Provide the (x, y) coordinate of the cell's center where the given text is located.  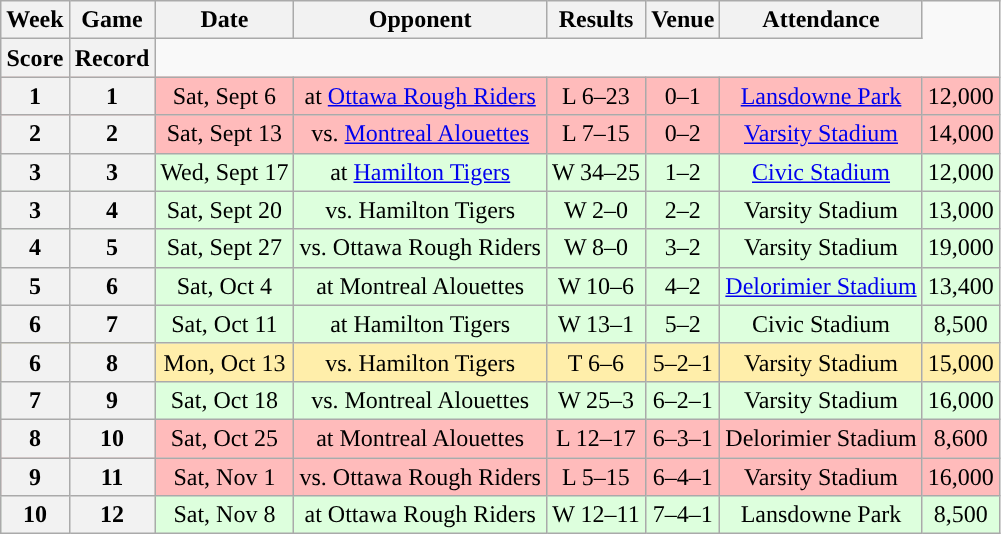
L 6–23 (596, 96)
L 7–15 (596, 134)
W 10–6 (596, 286)
0–1 (683, 96)
Venue (683, 20)
Game (112, 20)
Sat, Oct 11 (224, 324)
1–2 (683, 172)
12 (112, 515)
8,600 (960, 438)
15,000 (960, 362)
13,400 (960, 286)
W 13–1 (596, 324)
Date (224, 20)
L 5–15 (596, 477)
Sat, Sept 27 (224, 248)
W 8–0 (596, 248)
Attendance (821, 20)
5–2–1 (683, 362)
W 12–11 (596, 515)
Sat, Sept 6 (224, 96)
Sat, Oct 18 (224, 400)
Opponent (420, 20)
Results (596, 20)
13,000 (960, 210)
W 25–3 (596, 400)
7–4–1 (683, 515)
6–3–1 (683, 438)
11 (112, 477)
Sat, Nov 8 (224, 515)
Score (35, 58)
14,000 (960, 134)
T 6–6 (596, 362)
Mon, Oct 13 (224, 362)
Week (35, 20)
6–2–1 (683, 400)
Record (112, 58)
L 12–17 (596, 438)
5–2 (683, 324)
W 34–25 (596, 172)
3–2 (683, 248)
0–2 (683, 134)
19,000 (960, 248)
Wed, Sept 17 (224, 172)
Sat, Sept 13 (224, 134)
Sat, Oct 25 (224, 438)
2–2 (683, 210)
W 2–0 (596, 210)
4–2 (683, 286)
6–4–1 (683, 477)
Sat, Sept 20 (224, 210)
Sat, Oct 4 (224, 286)
Sat, Nov 1 (224, 477)
